From the cell containing the given text, extract its center point as [X, Y] coordinate. 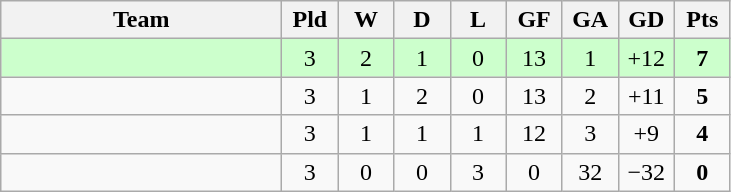
W [366, 20]
5 [702, 96]
Pts [702, 20]
Team [142, 20]
GD [646, 20]
−32 [646, 172]
GA [590, 20]
D [422, 20]
12 [534, 134]
+12 [646, 58]
4 [702, 134]
32 [590, 172]
GF [534, 20]
Pld [310, 20]
L [478, 20]
+11 [646, 96]
7 [702, 58]
+9 [646, 134]
